Locate the cell with the specified text and output its (x, y) center coordinate. 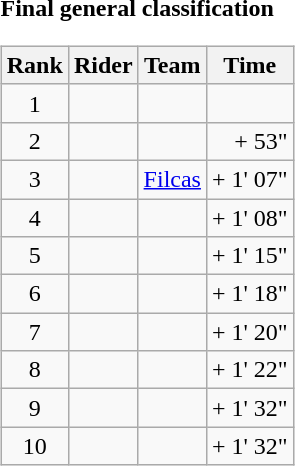
Rank (34, 65)
7 (34, 332)
8 (34, 370)
+ 1' 07" (250, 179)
2 (34, 141)
3 (34, 179)
5 (34, 256)
Filcas (172, 179)
Time (250, 65)
Team (172, 65)
+ 1' 18" (250, 294)
4 (34, 217)
10 (34, 446)
+ 1' 22" (250, 370)
+ 1' 20" (250, 332)
Rider (103, 65)
6 (34, 294)
+ 1' 08" (250, 217)
9 (34, 408)
1 (34, 103)
+ 53" (250, 141)
+ 1' 15" (250, 256)
